Determine the (x, y) coordinate at the center of the cell enclosing the given text.  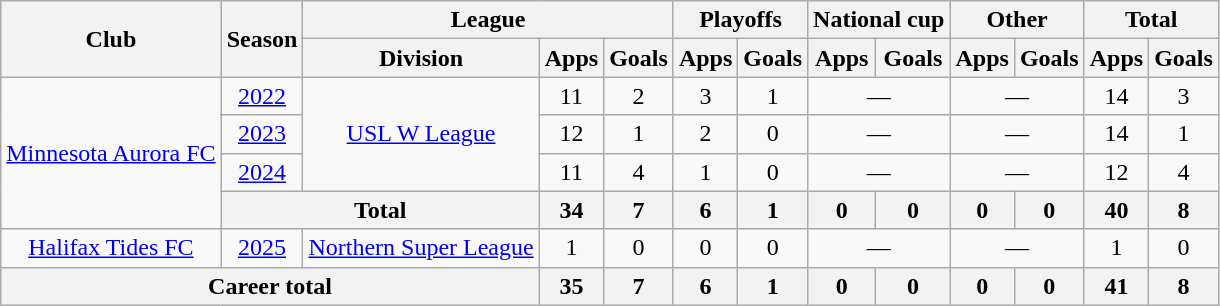
40 (1116, 210)
Playoffs (740, 20)
2022 (262, 96)
Career total (270, 286)
National cup (879, 20)
Minnesota Aurora FC (111, 153)
Other (1017, 20)
41 (1116, 286)
League (488, 20)
2025 (262, 248)
Season (262, 39)
2023 (262, 134)
35 (571, 286)
Northern Super League (421, 248)
Club (111, 39)
Division (421, 58)
Halifax Tides FC (111, 248)
USL W League (421, 134)
2024 (262, 172)
34 (571, 210)
